Locate the cell with the specified text and output its [X, Y] center coordinate. 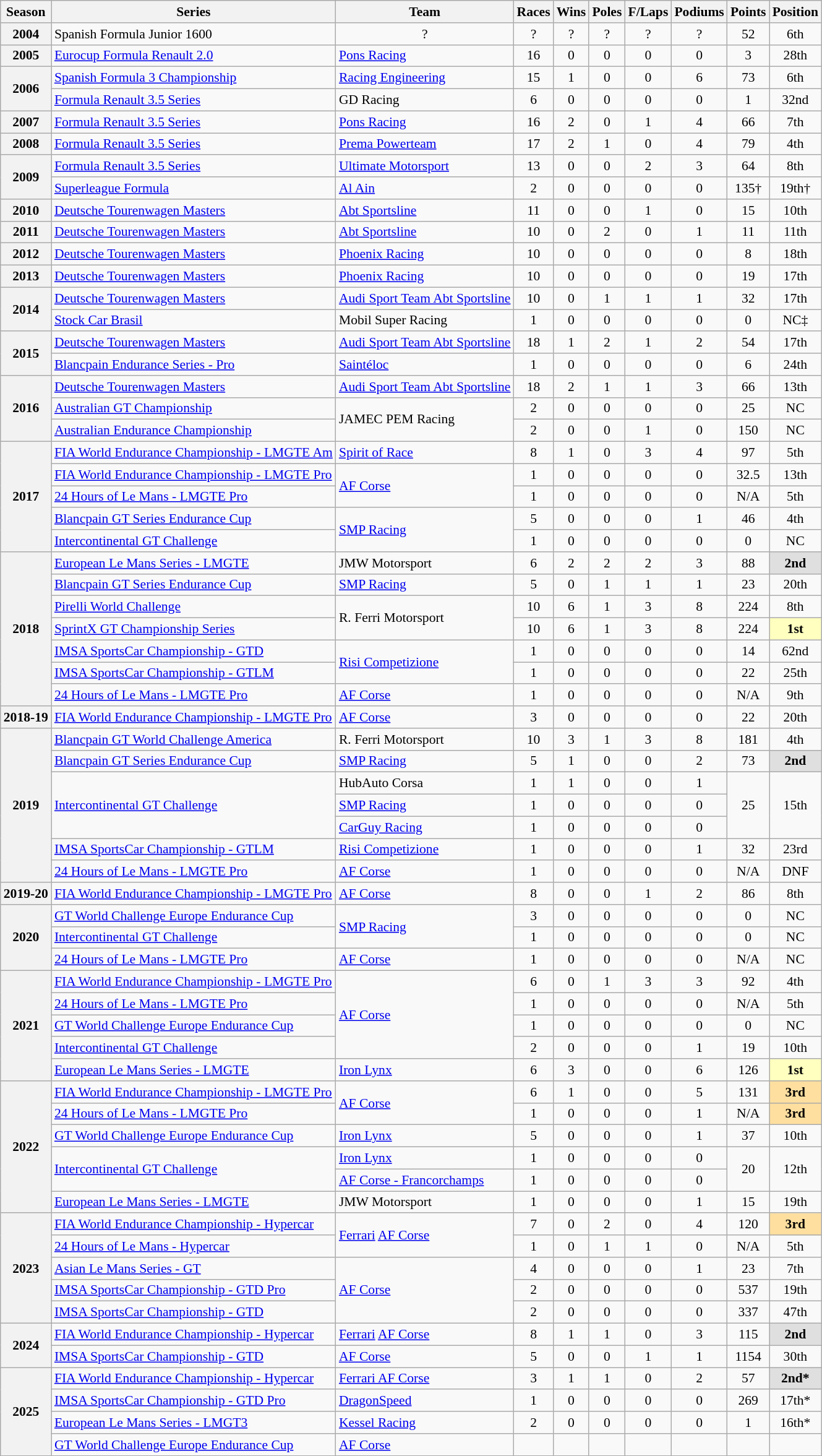
23rd [795, 850]
AF Corse - Francorchamps [425, 1180]
Blancpain Endurance Series - Pro [194, 364]
DragonSpeed [425, 1401]
Pirelli World Challenge [194, 607]
54 [748, 343]
Position [795, 12]
79 [748, 144]
2025 [26, 1411]
18th [795, 254]
97 [748, 453]
7 [534, 1225]
16th* [795, 1423]
Spanish Formula 3 Championship [194, 78]
12th [795, 1170]
24th [795, 364]
2005 [26, 56]
2007 [26, 122]
2012 [26, 254]
Points [748, 12]
115 [748, 1335]
46 [748, 519]
2010 [26, 210]
86 [748, 894]
62nd [795, 651]
Prema Powerteam [425, 144]
181 [748, 739]
Blancpain GT World Challenge America [194, 739]
2022 [26, 1147]
2009 [26, 177]
2nd* [795, 1379]
150 [748, 431]
2015 [26, 354]
17th* [795, 1401]
2004 [26, 34]
Saintéloc [425, 364]
120 [748, 1225]
11th [795, 232]
Superleague Formula [194, 188]
64 [748, 166]
30th [795, 1356]
52 [748, 34]
Eurocup Formula Renault 2.0 [194, 56]
135† [748, 188]
Asian Le Mans Series - GT [194, 1269]
2020 [26, 938]
Season [26, 12]
269 [748, 1401]
88 [748, 563]
28th [795, 56]
20 [748, 1170]
SprintX GT Championship Series [194, 629]
2006 [26, 89]
25th [795, 673]
2008 [26, 144]
2013 [26, 277]
14 [748, 651]
Ultimate Motorsport [425, 166]
9th [795, 696]
131 [748, 1092]
Wins [572, 12]
Races [534, 12]
2018-19 [26, 717]
Australian GT Championship [194, 408]
HubAuto Corsa [425, 783]
537 [748, 1290]
32nd [795, 100]
15th [795, 806]
57 [748, 1379]
2021 [26, 1026]
GD Racing [425, 100]
Team [425, 12]
Al Ain [425, 188]
NC‡ [795, 321]
F/Laps [648, 12]
126 [748, 1070]
Mobil Super Racing [425, 321]
1154 [748, 1356]
2017 [26, 497]
2011 [26, 232]
CarGuy Racing [425, 827]
17 [534, 144]
DNF [795, 872]
2023 [26, 1269]
37 [748, 1136]
Poles [607, 12]
FIA World Endurance Championship - LMGTE Am [194, 453]
13 [534, 166]
Racing Engineering [425, 78]
2018 [26, 629]
32.5 [748, 475]
JAMEC PEM Racing [425, 420]
92 [748, 982]
337 [748, 1312]
47th [795, 1312]
24 Hours of Le Mans - Hypercar [194, 1246]
2024 [26, 1345]
European Le Mans Series - LMGT3 [194, 1423]
Australian Endurance Championship [194, 431]
2019-20 [26, 894]
Spanish Formula Junior 1600 [194, 34]
2019 [26, 806]
Kessel Racing [425, 1423]
Spirit of Race [425, 453]
19th† [795, 188]
2014 [26, 309]
Series [194, 12]
Stock Car Brasil [194, 321]
Podiums [699, 12]
2016 [26, 408]
